Extract the (X, Y) coordinate from the center of the cell holding the provided text.  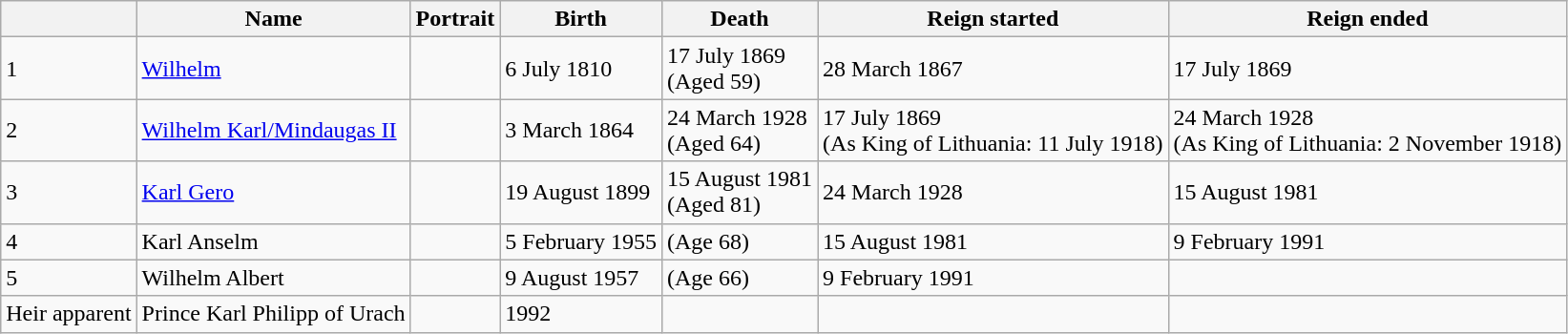
Birth (581, 19)
2 (69, 130)
15 August 1981(Aged 81) (739, 193)
Wilhelm Albert (273, 278)
5 (69, 278)
1992 (581, 314)
6 July 1810 (581, 69)
Wilhelm (273, 69)
1 (69, 69)
3 March 1864 (581, 130)
Reign started (993, 19)
24 March 1928(As King of Lithuania: 2 November 1918) (1368, 130)
5 February 1955 (581, 241)
24 March 1928(Aged 64) (739, 130)
17 July 1869 (1368, 69)
17 July 1869(Aged 59) (739, 69)
Karl Anselm (273, 241)
(Age 68) (739, 241)
24 March 1928 (993, 193)
Heir apparent (69, 314)
Name (273, 19)
4 (69, 241)
Reign ended (1368, 19)
28 March 1867 (993, 69)
19 August 1899 (581, 193)
(Age 66) (739, 278)
3 (69, 193)
9 August 1957 (581, 278)
17 July 1869(As King of Lithuania: 11 July 1918) (993, 130)
Karl Gero (273, 193)
Death (739, 19)
Portrait (455, 19)
Prince Karl Philipp of Urach (273, 314)
Wilhelm Karl/Mindaugas II (273, 130)
